Scan for the cell matching the given text and deliver its [x, y] coordinate at center. 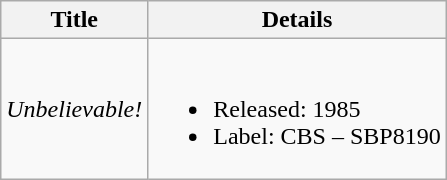
Released: 1985Label: CBS – SBP8190 [297, 109]
Title [74, 20]
Details [297, 20]
Unbelievable! [74, 109]
